From the cell containing the given text, extract its center point as [x, y] coordinate. 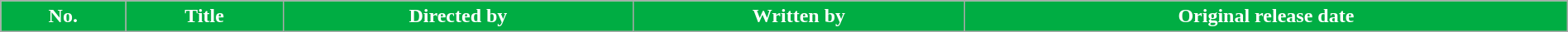
Original release date [1267, 16]
Written by [799, 16]
Title [205, 16]
Directed by [458, 16]
No. [63, 16]
